Extract the [X, Y] coordinate from the center of the cell holding the provided text.  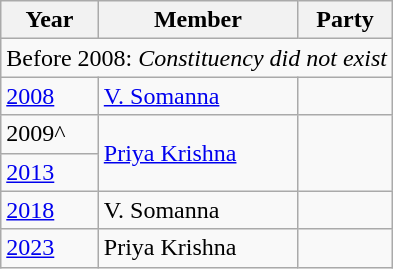
Before 2008: Constituency did not exist [197, 58]
2023 [50, 248]
Member [198, 20]
Year [50, 20]
2018 [50, 210]
2013 [50, 172]
2008 [50, 96]
2009^ [50, 134]
Party [346, 20]
